Identify which cell holds the provided text, then report its [X, Y] central coordinate. 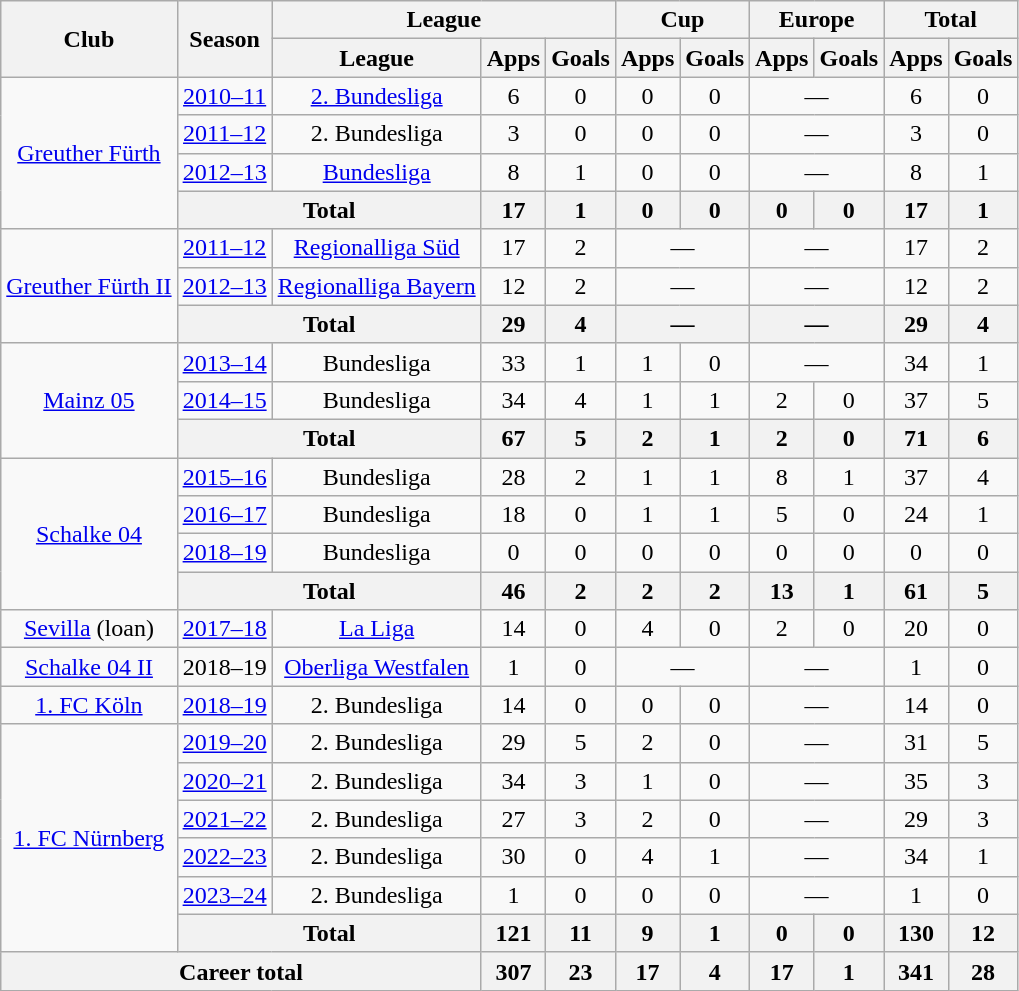
31 [916, 743]
Season [224, 39]
71 [916, 438]
2021–22 [224, 819]
2019–20 [224, 743]
24 [916, 515]
Greuther Fürth II [89, 286]
67 [513, 438]
Mainz 05 [89, 400]
46 [513, 591]
La Liga [376, 629]
35 [916, 781]
33 [513, 362]
11 [581, 933]
2017–18 [224, 629]
121 [513, 933]
27 [513, 819]
2010–11 [224, 96]
1. FC Nürnberg [89, 838]
Sevilla (loan) [89, 629]
2016–17 [224, 515]
1. FC Köln [89, 705]
30 [513, 857]
2013–14 [224, 362]
Schalke 04 [89, 534]
13 [782, 591]
341 [916, 971]
307 [513, 971]
2020–21 [224, 781]
61 [916, 591]
Regionalliga Bayern [376, 286]
Greuther Fürth [89, 153]
Cup [682, 20]
Career total [241, 971]
23 [581, 971]
Oberliga Westfalen [376, 667]
2022–23 [224, 857]
20 [916, 629]
9 [647, 933]
130 [916, 933]
2014–15 [224, 400]
18 [513, 515]
Europe [817, 20]
Schalke 04 II [89, 667]
2015–16 [224, 477]
Club [89, 39]
Regionalliga Süd [376, 248]
2023–24 [224, 895]
